Find where the given text appears and provide that cell's center as (X, Y) coordinate. 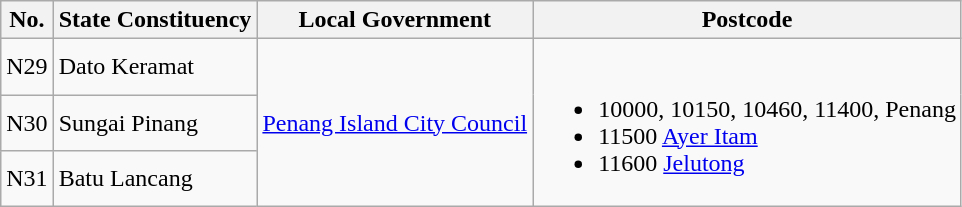
N29 (27, 67)
N31 (27, 178)
Batu Lancang (155, 178)
Dato Keramat (155, 67)
Penang Island City Council (395, 122)
10000, 10150, 10460, 11400, Penang11500 Ayer Itam11600 Jelutong (748, 122)
State Constituency (155, 20)
Sungai Pinang (155, 122)
N30 (27, 122)
Postcode (748, 20)
Local Government (395, 20)
No. (27, 20)
